From the cell containing the given text, extract its center point as (X, Y) coordinate. 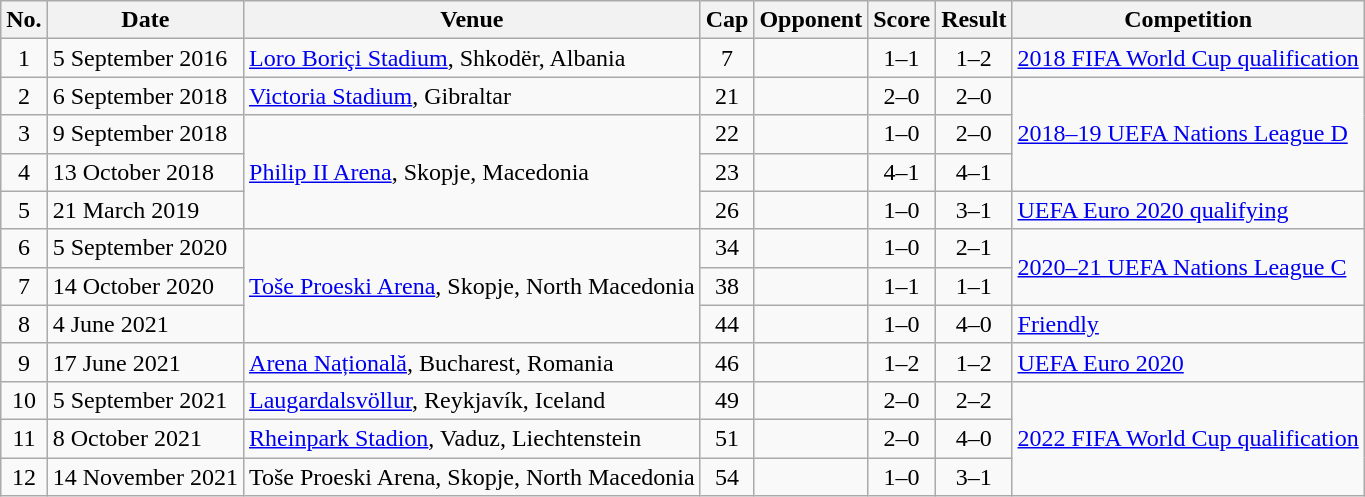
38 (727, 286)
9 September 2018 (145, 134)
23 (727, 172)
22 (727, 134)
2 (24, 96)
8 (24, 324)
51 (727, 438)
No. (24, 20)
5 September 2020 (145, 248)
Loro Boriçi Stadium, Shkodër, Albania (472, 58)
2018 FIFA World Cup qualification (1188, 58)
34 (727, 248)
14 November 2021 (145, 477)
Venue (472, 20)
3 (24, 134)
17 June 2021 (145, 362)
4 (24, 172)
2018–19 UEFA Nations League D (1188, 134)
10 (24, 400)
2020–21 UEFA Nations League C (1188, 267)
UEFA Euro 2020 (1188, 362)
2–1 (974, 248)
Rheinpark Stadion, Vaduz, Liechtenstein (472, 438)
5 September 2021 (145, 400)
26 (727, 210)
4 June 2021 (145, 324)
5 September 2016 (145, 58)
1 (24, 58)
5 (24, 210)
Cap (727, 20)
14 October 2020 (145, 286)
2–2 (974, 400)
11 (24, 438)
Date (145, 20)
Laugardalsvöllur, Reykjavík, Iceland (472, 400)
2022 FIFA World Cup qualification (1188, 438)
Arena Națională, Bucharest, Romania (472, 362)
21 March 2019 (145, 210)
6 (24, 248)
49 (727, 400)
21 (727, 96)
Opponent (811, 20)
6 September 2018 (145, 96)
Score (902, 20)
8 October 2021 (145, 438)
Result (974, 20)
54 (727, 477)
Friendly (1188, 324)
46 (727, 362)
12 (24, 477)
Philip II Arena, Skopje, Macedonia (472, 172)
Competition (1188, 20)
44 (727, 324)
9 (24, 362)
UEFA Euro 2020 qualifying (1188, 210)
Victoria Stadium, Gibraltar (472, 96)
13 October 2018 (145, 172)
